Scan for the cell matching the given text and deliver its (x, y) coordinate at center. 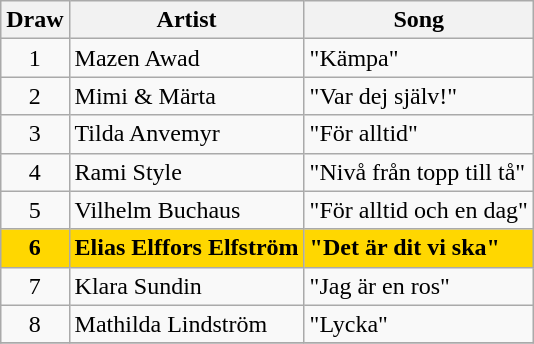
5 (35, 210)
"Det är dit vi ska" (418, 248)
Rami Style (186, 172)
"För alltid och en dag" (418, 210)
2 (35, 96)
1 (35, 58)
Mazen Awad (186, 58)
"Var dej själv!" (418, 96)
Song (418, 20)
Vilhelm Buchaus (186, 210)
"Nivå från topp till tå" (418, 172)
Tilda Anvemyr (186, 134)
4 (35, 172)
3 (35, 134)
"För alltid" (418, 134)
"Jag är en ros" (418, 286)
Elias Elffors Elfström (186, 248)
Mathilda Lindström (186, 324)
"Kämpa" (418, 58)
"Lycka" (418, 324)
7 (35, 286)
Artist (186, 20)
6 (35, 248)
Mimi & Märta (186, 96)
8 (35, 324)
Klara Sundin (186, 286)
Draw (35, 20)
